Locate the cell with the specified text and output its (X, Y) center coordinate. 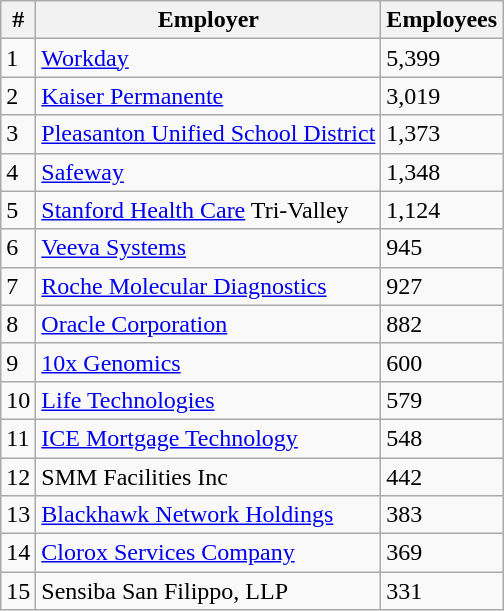
5 (18, 210)
# (18, 20)
Veeva Systems (208, 248)
945 (442, 248)
1,124 (442, 210)
1,348 (442, 172)
927 (442, 286)
11 (18, 438)
2 (18, 96)
1 (18, 58)
10x Genomics (208, 362)
7 (18, 286)
Roche Molecular Diagnostics (208, 286)
579 (442, 400)
Employees (442, 20)
4 (18, 172)
Workday (208, 58)
10 (18, 400)
548 (442, 438)
Pleasanton Unified School District (208, 134)
SMM Facilities Inc (208, 477)
Safeway (208, 172)
6 (18, 248)
Kaiser Permanente (208, 96)
ICE Mortgage Technology (208, 438)
12 (18, 477)
882 (442, 324)
600 (442, 362)
3 (18, 134)
331 (442, 591)
Employer (208, 20)
13 (18, 515)
8 (18, 324)
Blackhawk Network Holdings (208, 515)
383 (442, 515)
369 (442, 553)
9 (18, 362)
15 (18, 591)
Stanford Health Care Tri-Valley (208, 210)
Sensiba San Filippo, LLP (208, 591)
Life Technologies (208, 400)
3,019 (442, 96)
Clorox Services Company (208, 553)
14 (18, 553)
Oracle Corporation (208, 324)
5,399 (442, 58)
442 (442, 477)
1,373 (442, 134)
